Locate the cell with the specified text and output its (X, Y) center coordinate. 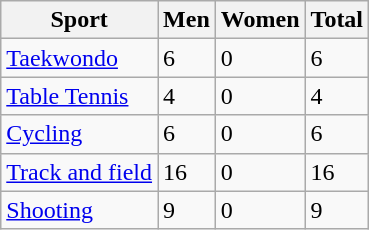
Track and field (80, 172)
Total (337, 20)
Women (260, 20)
Taekwondo (80, 58)
Cycling (80, 134)
Sport (80, 20)
Shooting (80, 210)
Men (187, 20)
Table Tennis (80, 96)
